Output the [x, y] coordinate of the center of the cell containing the given text.  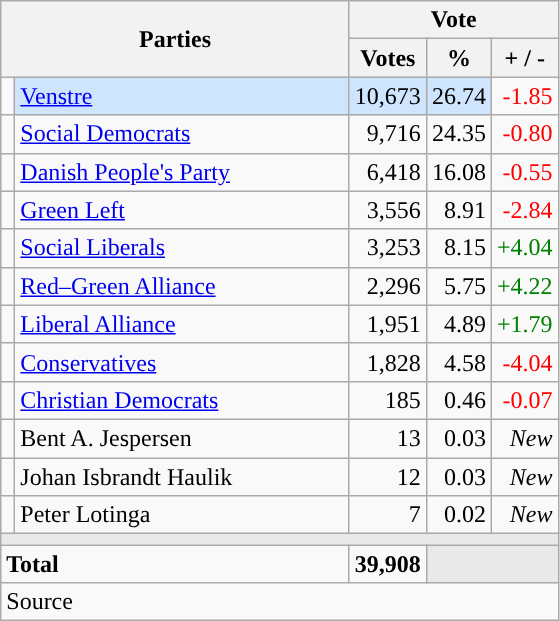
9,716 [388, 134]
10,673 [388, 96]
Green Left [182, 210]
13 [388, 438]
Venstre [182, 96]
Total [176, 564]
0.46 [458, 400]
3,253 [388, 248]
Johan Isbrandt Haulik [182, 477]
Social Liberals [182, 248]
Social Democrats [182, 134]
6,418 [388, 172]
1,828 [388, 362]
+1.79 [524, 324]
24.35 [458, 134]
-2.84 [524, 210]
+ / - [524, 58]
Peter Lotinga [182, 515]
+4.22 [524, 286]
Source [280, 602]
5.75 [458, 286]
% [458, 58]
16.08 [458, 172]
7 [388, 515]
Parties [176, 39]
4.89 [458, 324]
185 [388, 400]
Conservatives [182, 362]
3,556 [388, 210]
Votes [388, 58]
2,296 [388, 286]
-0.07 [524, 400]
Liberal Alliance [182, 324]
Danish People's Party [182, 172]
12 [388, 477]
39,908 [388, 564]
-1.85 [524, 96]
8.15 [458, 248]
1,951 [388, 324]
0.02 [458, 515]
Red–Green Alliance [182, 286]
Vote [454, 20]
+4.04 [524, 248]
-0.80 [524, 134]
4.58 [458, 362]
26.74 [458, 96]
-0.55 [524, 172]
Christian Democrats [182, 400]
8.91 [458, 210]
-4.04 [524, 362]
Bent A. Jespersen [182, 438]
